Determine the (x, y) coordinate at the center of the cell enclosing the given text.  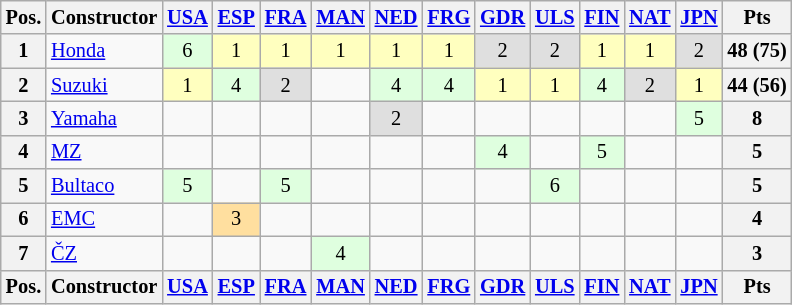
Honda (104, 51)
EMC (104, 219)
MZ (104, 152)
44 (56) (756, 85)
48 (75) (756, 51)
ČZ (104, 253)
7 (24, 253)
8 (756, 118)
Bultaco (104, 186)
Yamaha (104, 118)
Suzuki (104, 85)
